Capture the cell that displays the provided text and extract its (X, Y) central coordinate. 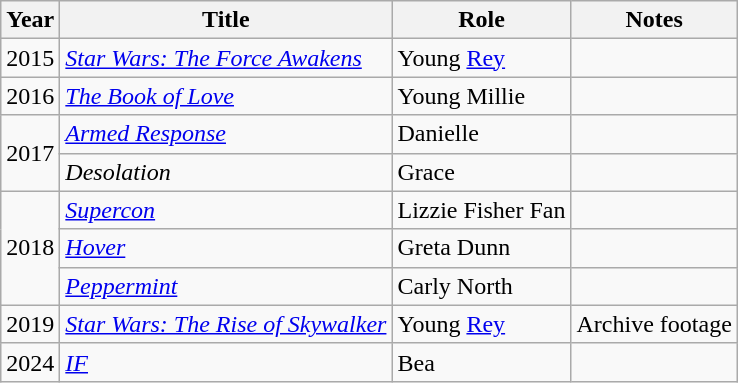
Danielle (482, 134)
2019 (30, 324)
Star Wars: The Rise of Skywalker (226, 324)
Archive footage (654, 324)
Peppermint (226, 286)
The Book of Love (226, 96)
Young Millie (482, 96)
Greta Dunn (482, 248)
Star Wars: The Force Awakens (226, 58)
Armed Response (226, 134)
2018 (30, 248)
Role (482, 20)
Title (226, 20)
Supercon (226, 210)
Grace (482, 172)
Lizzie Fisher Fan (482, 210)
2017 (30, 153)
Bea (482, 362)
Hover (226, 248)
Desolation (226, 172)
Carly North (482, 286)
IF (226, 362)
2016 (30, 96)
Year (30, 20)
Notes (654, 20)
2015 (30, 58)
2024 (30, 362)
